From the cell containing the given text, extract its center point as (X, Y) coordinate. 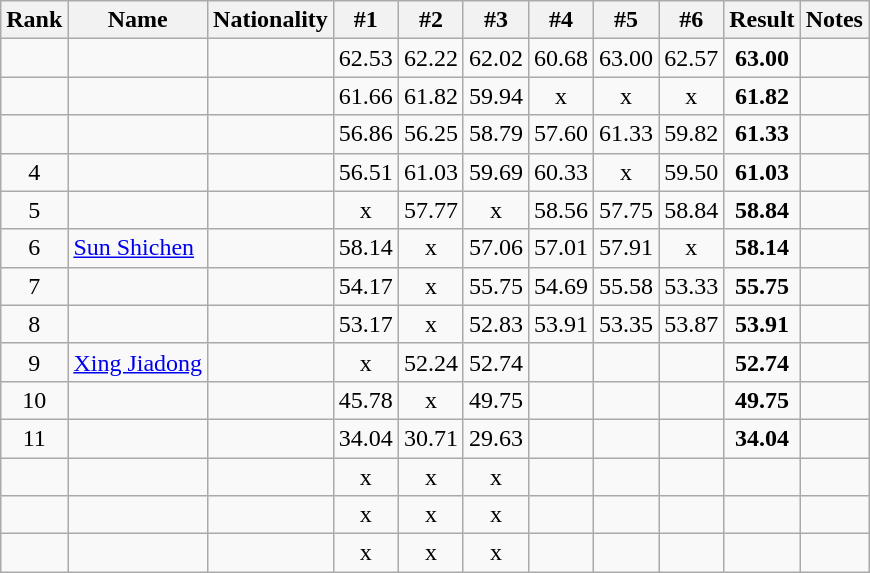
Notes (834, 20)
56.51 (366, 172)
5 (34, 210)
60.33 (562, 172)
Sun Shichen (138, 248)
54.69 (562, 286)
60.68 (562, 58)
58.56 (562, 210)
53.35 (626, 324)
#4 (562, 20)
Rank (34, 20)
30.71 (430, 438)
Result (762, 20)
52.83 (496, 324)
59.50 (692, 172)
54.17 (366, 286)
52.24 (430, 362)
57.06 (496, 248)
57.91 (626, 248)
4 (34, 172)
59.69 (496, 172)
7 (34, 286)
57.75 (626, 210)
8 (34, 324)
55.58 (626, 286)
59.94 (496, 96)
61.66 (366, 96)
53.17 (366, 324)
11 (34, 438)
53.33 (692, 286)
62.22 (430, 58)
#3 (496, 20)
56.25 (430, 134)
57.77 (430, 210)
#1 (366, 20)
9 (34, 362)
10 (34, 400)
62.53 (366, 58)
Xing Jiadong (138, 362)
#5 (626, 20)
62.02 (496, 58)
29.63 (496, 438)
56.86 (366, 134)
58.79 (496, 134)
Nationality (271, 20)
6 (34, 248)
Name (138, 20)
#2 (430, 20)
57.60 (562, 134)
53.87 (692, 324)
57.01 (562, 248)
45.78 (366, 400)
#6 (692, 20)
59.82 (692, 134)
62.57 (692, 58)
